Determine the [x, y] coordinate at the center of the cell enclosing the given text.  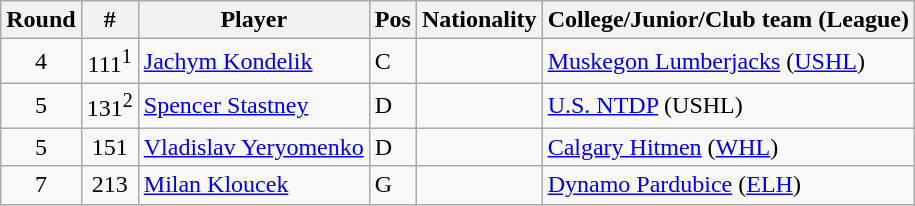
C [392, 62]
Muskegon Lumberjacks (USHL) [728, 62]
U.S. NTDP (USHL) [728, 106]
151 [110, 147]
Calgary Hitmen (WHL) [728, 147]
G [392, 185]
213 [110, 185]
1312 [110, 106]
1111 [110, 62]
Spencer Stastney [254, 106]
Player [254, 20]
College/Junior/Club team (League) [728, 20]
4 [41, 62]
# [110, 20]
Jachym Kondelik [254, 62]
Vladislav Yeryomenko [254, 147]
Milan Kloucek [254, 185]
Pos [392, 20]
Round [41, 20]
7 [41, 185]
Nationality [479, 20]
Dynamo Pardubice (ELH) [728, 185]
